Scan for the cell matching the given text and deliver its (x, y) coordinate at center. 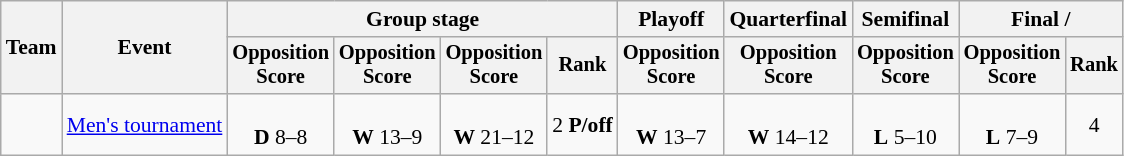
Event (145, 48)
L 7–9 (1012, 124)
L 5–10 (906, 124)
W 14–12 (788, 124)
Semifinal (906, 19)
Final / (1041, 19)
Quarterfinal (788, 19)
W 13–9 (388, 124)
Team (32, 48)
Playoff (672, 19)
W 21–12 (494, 124)
W 13–7 (672, 124)
4 (1094, 124)
Men's tournament (145, 124)
D 8–8 (280, 124)
Group stage (422, 19)
2 P/off (582, 124)
